Determine the [X, Y] coordinate at the center of the cell enclosing the given text.  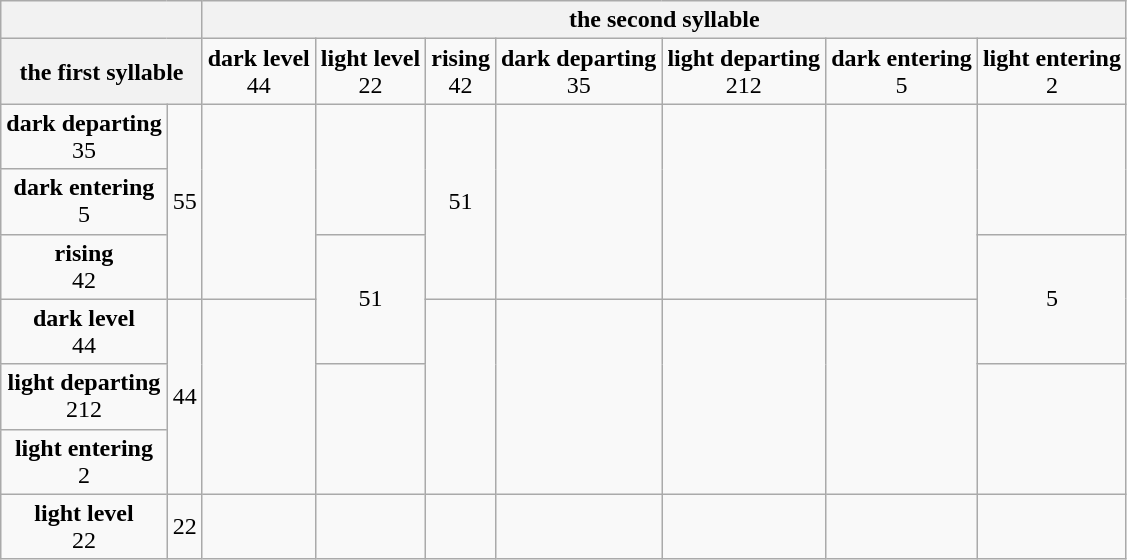
the second syllable [664, 20]
55 [184, 202]
5 [1052, 299]
44 [184, 396]
22 [184, 526]
the first syllable [102, 72]
